Pinpoint the cell where the given text exists, returning its (x, y) midpoint coordinate. 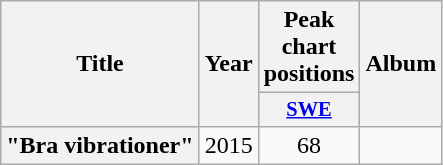
Title (100, 64)
SWE (309, 110)
Year (228, 64)
Peak chart positions (309, 47)
Album (401, 64)
68 (309, 145)
"Bra vibrationer" (100, 145)
2015 (228, 145)
